Extract the [x, y] coordinate from the center of the cell holding the provided text.  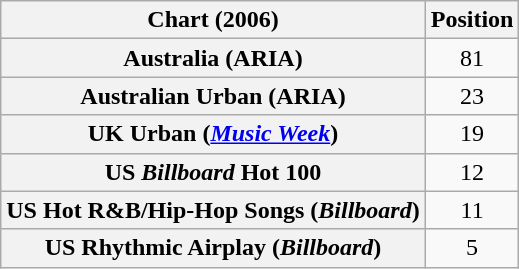
81 [472, 58]
23 [472, 96]
19 [472, 134]
US Rhythmic Airplay (Billboard) [213, 248]
Australia (ARIA) [213, 58]
Chart (2006) [213, 20]
UK Urban (Music Week) [213, 134]
Australian Urban (ARIA) [213, 96]
12 [472, 172]
US Hot R&B/Hip-Hop Songs (Billboard) [213, 210]
11 [472, 210]
5 [472, 248]
US Billboard Hot 100 [213, 172]
Position [472, 20]
